Determine the (X, Y) coordinate at the center of the cell enclosing the given text.  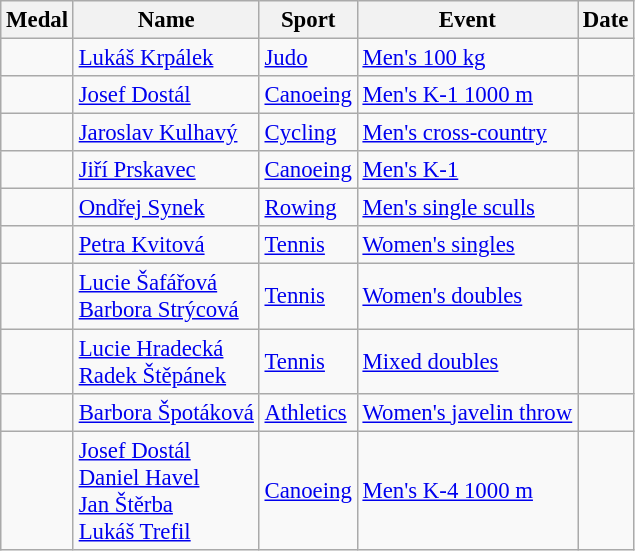
Lukáš Krpálek (166, 58)
Mixed doubles (467, 362)
Ondřej Synek (166, 208)
Cycling (308, 133)
Men's K-4 1000 m (467, 490)
Medal (38, 20)
Lucie HradeckáRadek Štěpánek (166, 362)
Men's K-1 1000 m (467, 95)
Jaroslav Kulhavý (166, 133)
Men's 100 kg (467, 58)
Barbora Špotáková (166, 412)
Athletics (308, 412)
Women's doubles (467, 296)
Lucie ŠafářováBarbora Strýcová (166, 296)
Men's cross-country (467, 133)
Men's K-1 (467, 170)
Women's javelin throw (467, 412)
Josef Dostál (166, 95)
Josef DostálDaniel HavelJan ŠtěrbaLukáš Trefil (166, 490)
Judo (308, 58)
Event (467, 20)
Rowing (308, 208)
Date (606, 20)
Name (166, 20)
Petra Kvitová (166, 245)
Jiří Prskavec (166, 170)
Women's singles (467, 245)
Sport (308, 20)
Men's single sculls (467, 208)
